Capture the cell that displays the provided text and extract its (X, Y) central coordinate. 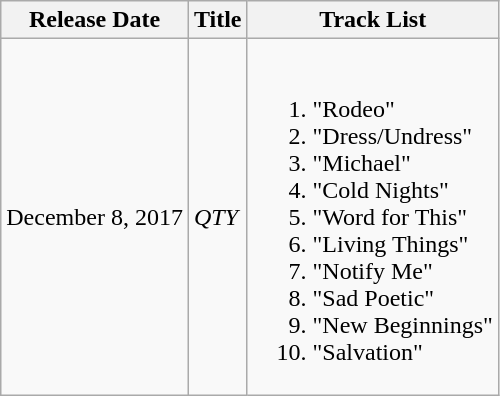
"Rodeo""Dress/Undress""Michael""Cold Nights""Word for This""Living Things""Notify Me""Sad Poetic""New Beginnings""Salvation" (372, 217)
December 8, 2017 (95, 217)
QTY (218, 217)
Title (218, 20)
Release Date (95, 20)
Track List (372, 20)
